Determine the (X, Y) coordinate at the center of the cell enclosing the given text.  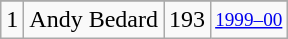
Andy Bedard (94, 20)
1 (12, 20)
193 (188, 20)
1999–00 (249, 20)
